Search for the cell housing the specified text and yield its (X, Y) center coordinate. 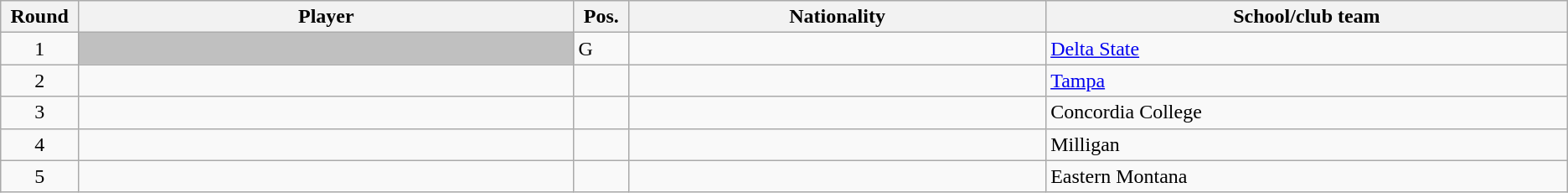
G (601, 49)
1 (40, 49)
Milligan (1307, 144)
Concordia College (1307, 112)
School/club team (1307, 17)
4 (40, 144)
Nationality (838, 17)
Tampa (1307, 81)
Delta State (1307, 49)
3 (40, 112)
Player (327, 17)
Eastern Montana (1307, 176)
Round (40, 17)
Pos. (601, 17)
2 (40, 81)
5 (40, 176)
